Determine the (x, y) coordinate at the center of the cell enclosing the given text.  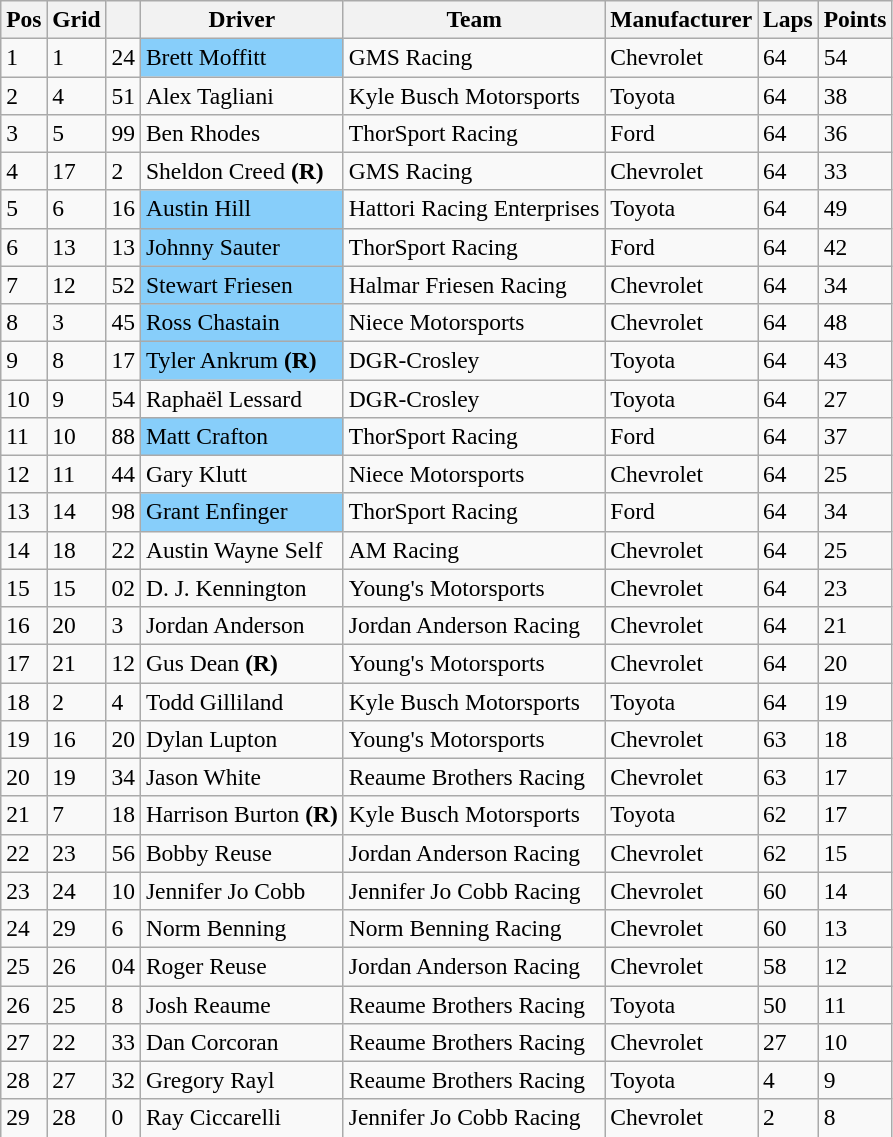
Grid (76, 19)
56 (123, 853)
0 (123, 1118)
Laps (788, 19)
43 (855, 360)
Dan Corcoran (242, 1042)
44 (123, 474)
Pos (24, 19)
Bobby Reuse (242, 853)
52 (123, 285)
37 (855, 436)
Austin Hill (242, 209)
Driver (242, 19)
Gregory Rayl (242, 1080)
Ben Rhodes (242, 133)
Dylan Lupton (242, 739)
Austin Wayne Self (242, 550)
38 (855, 95)
Todd Gilliland (242, 701)
D. J. Kennington (242, 588)
Tyler Ankrum (R) (242, 360)
Norm Benning Racing (474, 928)
Halmar Friesen Racing (474, 285)
Gus Dean (R) (242, 663)
Raphaël Lessard (242, 398)
Ross Chastain (242, 322)
Points (855, 19)
04 (123, 966)
Manufacturer (682, 19)
88 (123, 436)
98 (123, 512)
Johnny Sauter (242, 247)
Harrison Burton (R) (242, 815)
Grant Enfinger (242, 512)
Gary Klutt (242, 474)
Team (474, 19)
Brett Moffitt (242, 57)
Hattori Racing Enterprises (474, 209)
49 (855, 209)
Roger Reuse (242, 966)
58 (788, 966)
36 (855, 133)
32 (123, 1080)
Matt Crafton (242, 436)
50 (788, 1004)
42 (855, 247)
Alex Tagliani (242, 95)
AM Racing (474, 550)
Josh Reaume (242, 1004)
Ray Ciccarelli (242, 1118)
Jason White (242, 777)
48 (855, 322)
Stewart Friesen (242, 285)
Norm Benning (242, 928)
02 (123, 588)
Jennifer Jo Cobb (242, 891)
45 (123, 322)
Jordan Anderson (242, 625)
51 (123, 95)
Sheldon Creed (R) (242, 171)
99 (123, 133)
